Return (x, y) of the center of cell containing provided text 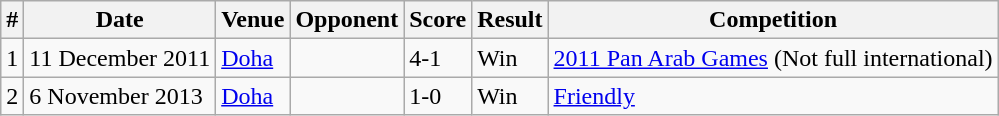
4-1 (438, 58)
2011 Pan Arab Games (Not full international) (773, 58)
Opponent (347, 20)
Competition (773, 20)
Friendly (773, 96)
Result (510, 20)
Score (438, 20)
Venue (253, 20)
2 (12, 96)
1 (12, 58)
6 November 2013 (120, 96)
1-0 (438, 96)
11 December 2011 (120, 58)
Date (120, 20)
# (12, 20)
